Output the (x, y) coordinate of the center of the cell containing the given text.  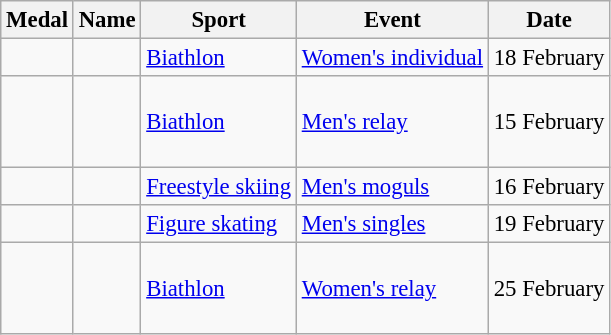
Freestyle skiing (219, 187)
Men's singles (392, 224)
Sport (219, 20)
Figure skating (219, 224)
16 February (548, 187)
Women's individual (392, 58)
Women's relay (392, 289)
Medal (38, 20)
Name (107, 20)
Men's relay (392, 122)
Men's moguls (392, 187)
Event (392, 20)
25 February (548, 289)
19 February (548, 224)
Date (548, 20)
15 February (548, 122)
18 February (548, 58)
